Provide the (X, Y) coordinate of the cell's center where the given text is located.  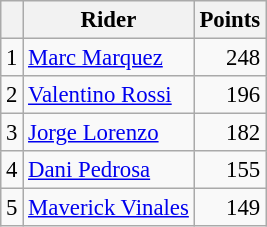
Points (230, 20)
196 (230, 95)
Valentino Rossi (108, 95)
3 (12, 133)
Dani Pedrosa (108, 170)
1 (12, 58)
Marc Marquez (108, 58)
248 (230, 58)
Jorge Lorenzo (108, 133)
5 (12, 208)
155 (230, 170)
182 (230, 133)
2 (12, 95)
149 (230, 208)
Rider (108, 20)
Maverick Vinales (108, 208)
4 (12, 170)
